Return the (x, y) coordinate for the center point of the cell that contains the specified text.  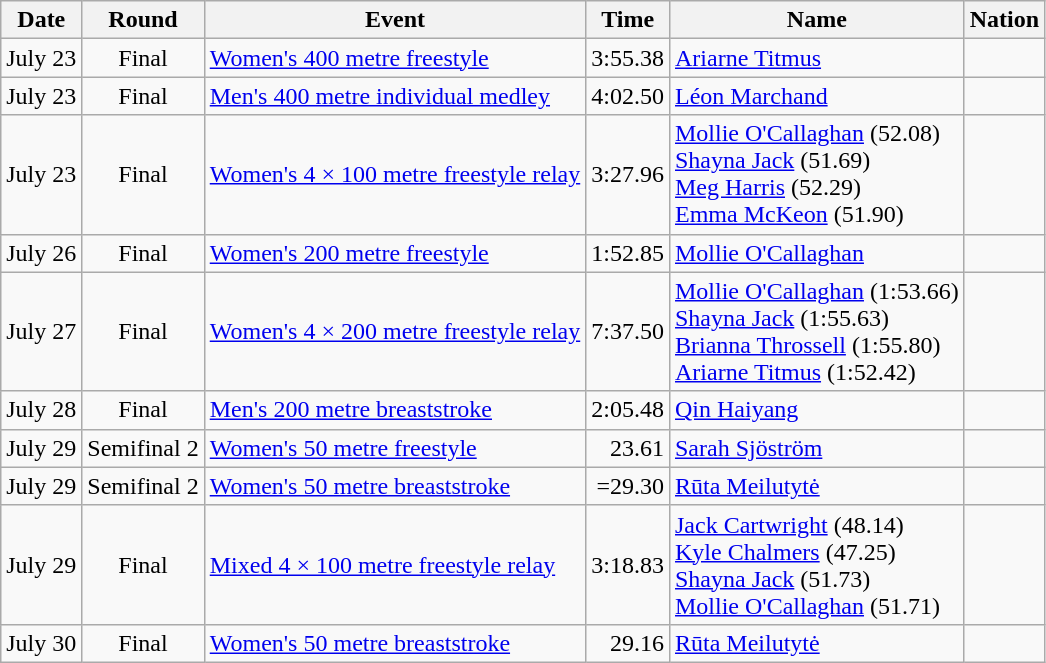
Women's 400 metre freestyle (395, 58)
July 26 (42, 253)
Mollie O'Callaghan (816, 253)
Event (395, 20)
Mollie O'Callaghan (52.08) Shayna Jack (51.69) Meg Harris (52.29) Emma McKeon (51.90) (816, 174)
Mixed 4 × 100 metre freestyle relay (395, 564)
Léon Marchand (816, 96)
Mollie O'Callaghan (1:53.66) Shayna Jack (1:55.63) Brianna Throssell (1:55.80) Ariarne Titmus (1:52.42) (816, 332)
7:37.50 (628, 332)
Sarah Sjöström (816, 448)
Men's 400 metre individual medley (395, 96)
3:27.96 (628, 174)
Men's 200 metre breaststroke (395, 410)
23.61 (628, 448)
Ariarne Titmus (816, 58)
Nation (1004, 20)
Women's 50 metre freestyle (395, 448)
=29.30 (628, 486)
Time (628, 20)
July 27 (42, 332)
Women's 4 × 100 metre freestyle relay (395, 174)
3:55.38 (628, 58)
July 30 (42, 643)
Women's 4 × 200 metre freestyle relay (395, 332)
Jack Cartwright (48.14) Kyle Chalmers (47.25) Shayna Jack (51.73) Mollie O'Callaghan (51.71) (816, 564)
Round (143, 20)
1:52.85 (628, 253)
July 28 (42, 410)
Women's 200 metre freestyle (395, 253)
Name (816, 20)
Qin Haiyang (816, 410)
29.16 (628, 643)
4:02.50 (628, 96)
2:05.48 (628, 410)
3:18.83 (628, 564)
Date (42, 20)
